Locate the cell with the specified text and output its [x, y] center coordinate. 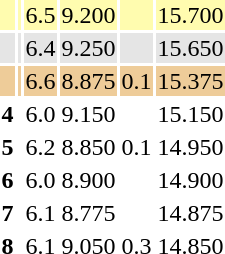
14.875 [190, 213]
4 [8, 114]
9.150 [88, 114]
6.4 [40, 48]
15.150 [190, 114]
8.875 [88, 81]
6.5 [40, 15]
9.200 [88, 15]
6 [8, 180]
15.375 [190, 81]
6.1 [40, 213]
15.650 [190, 48]
9.250 [88, 48]
8.850 [88, 147]
6.2 [40, 147]
5 [8, 147]
14.900 [190, 180]
7 [8, 213]
14.950 [190, 147]
8.775 [88, 213]
8.900 [88, 180]
6.6 [40, 81]
15.700 [190, 15]
